Scan for the cell matching the given text and deliver its [X, Y] coordinate at center. 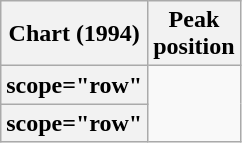
Peakposition [194, 34]
Chart (1994) [74, 34]
